Detect which cell encompasses the target text, then output its [x, y] center coordinate. 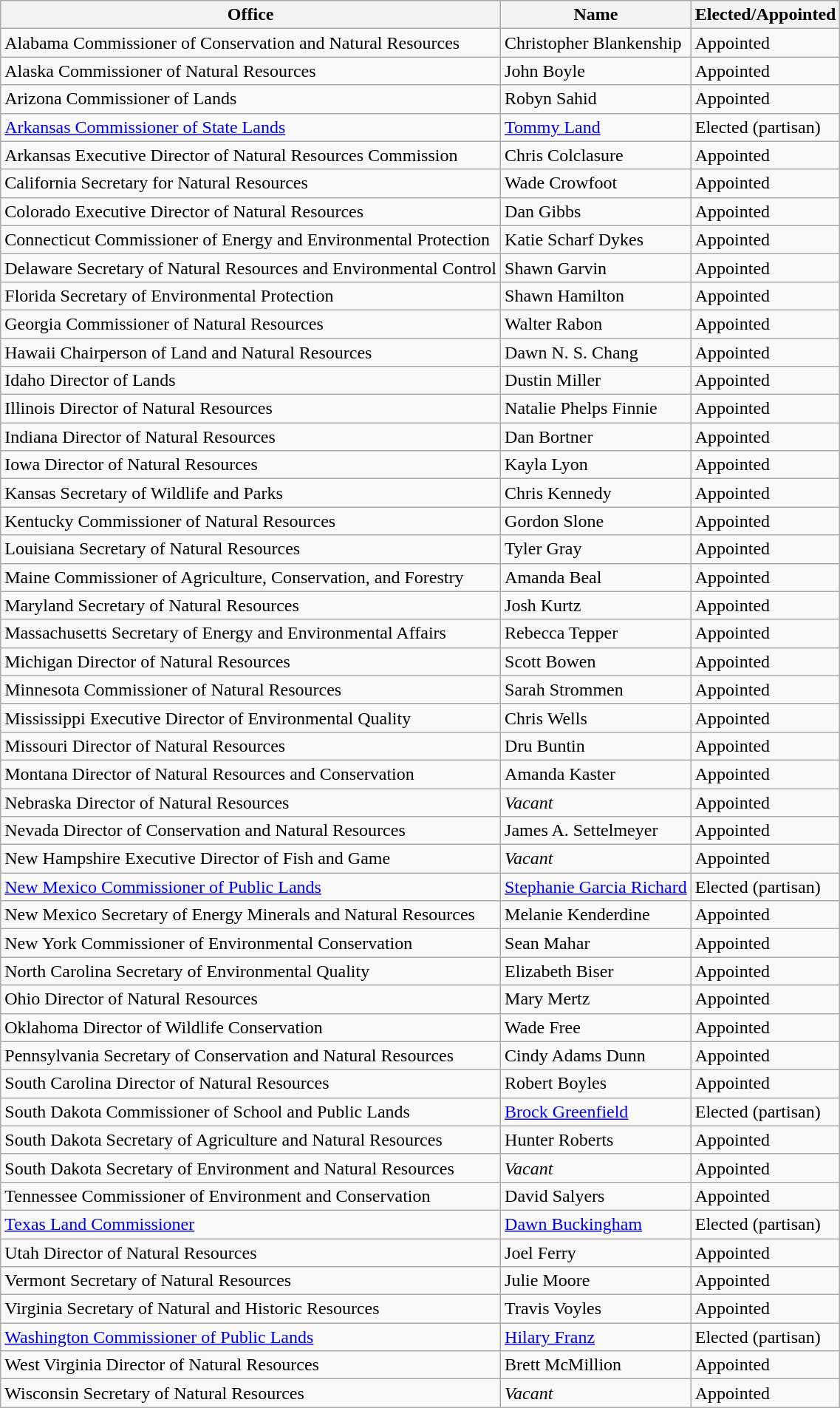
Washington Commissioner of Public Lands [251, 1337]
Tyler Gray [596, 549]
Hawaii Chairperson of Land and Natural Resources [251, 353]
New York Commissioner of Environmental Conservation [251, 943]
Maine Commissioner of Agriculture, Conservation, and Forestry [251, 577]
South Carolina Director of Natural Resources [251, 1084]
Indiana Director of Natural Resources [251, 437]
Iowa Director of Natural Resources [251, 465]
Robert Boyles [596, 1084]
David Salyers [596, 1196]
Vermont Secretary of Natural Resources [251, 1281]
Nebraska Director of Natural Resources [251, 802]
Virginia Secretary of Natural and Historic Resources [251, 1309]
Texas Land Commissioner [251, 1224]
Maryland Secretary of Natural Resources [251, 605]
Arizona Commissioner of Lands [251, 99]
Julie Moore [596, 1281]
Name [596, 15]
North Carolina Secretary of Environmental Quality [251, 971]
Gordon Slone [596, 521]
Wade Free [596, 1027]
Dan Gibbs [596, 211]
South Dakota Secretary of Agriculture and Natural Resources [251, 1140]
Brock Greenfield [596, 1112]
California Secretary for Natural Resources [251, 183]
Missouri Director of Natural Resources [251, 746]
New Hampshire Executive Director of Fish and Game [251, 859]
Natalie Phelps Finnie [596, 409]
Kayla Lyon [596, 465]
Shawn Hamilton [596, 296]
New Mexico Secretary of Energy Minerals and Natural Resources [251, 915]
Alabama Commissioner of Conservation and Natural Resources [251, 43]
Louisiana Secretary of Natural Resources [251, 549]
Elected/Appointed [765, 15]
Stephanie Garcia Richard [596, 887]
Travis Voyles [596, 1309]
Mississippi Executive Director of Environmental Quality [251, 718]
Shawn Garvin [596, 268]
Massachusetts Secretary of Energy and Environmental Affairs [251, 633]
Arkansas Commissioner of State Lands [251, 127]
Hunter Roberts [596, 1140]
Tennessee Commissioner of Environment and Conservation [251, 1196]
Amanda Beal [596, 577]
Brett McMillion [596, 1365]
Nevada Director of Conservation and Natural Resources [251, 831]
Chris Colclasure [596, 155]
Alaska Commissioner of Natural Resources [251, 71]
John Boyle [596, 71]
Dan Bortner [596, 437]
Connecticut Commissioner of Energy and Environmental Protection [251, 239]
Sean Mahar [596, 943]
Amanda Kaster [596, 774]
Ohio Director of Natural Resources [251, 999]
Delaware Secretary of Natural Resources and Environmental Control [251, 268]
Idaho Director of Lands [251, 381]
Minnesota Commissioner of Natural Resources [251, 690]
Colorado Executive Director of Natural Resources [251, 211]
Michigan Director of Natural Resources [251, 662]
Dawn Buckingham [596, 1224]
Robyn Sahid [596, 99]
Dustin Miller [596, 381]
Kentucky Commissioner of Natural Resources [251, 521]
Arkansas Executive Director of Natural Resources Commission [251, 155]
Wisconsin Secretary of Natural Resources [251, 1393]
Josh Kurtz [596, 605]
Scott Bowen [596, 662]
West Virginia Director of Natural Resources [251, 1365]
Rebecca Tepper [596, 633]
Chris Wells [596, 718]
Walter Rabon [596, 324]
Illinois Director of Natural Resources [251, 409]
Hilary Franz [596, 1337]
Pennsylvania Secretary of Conservation and Natural Resources [251, 1055]
Kansas Secretary of Wildlife and Parks [251, 493]
Dawn N. S. Chang [596, 353]
Joel Ferry [596, 1253]
Georgia Commissioner of Natural Resources [251, 324]
Tommy Land [596, 127]
South Dakota Commissioner of School and Public Lands [251, 1112]
Melanie Kenderdine [596, 915]
Oklahoma Director of Wildlife Conservation [251, 1027]
South Dakota Secretary of Environment and Natural Resources [251, 1168]
Dru Buntin [596, 746]
Florida Secretary of Environmental Protection [251, 296]
Christopher Blankenship [596, 43]
Office [251, 15]
New Mexico Commissioner of Public Lands [251, 887]
Sarah Strommen [596, 690]
Katie Scharf Dykes [596, 239]
Montana Director of Natural Resources and Conservation [251, 774]
Cindy Adams Dunn [596, 1055]
Utah Director of Natural Resources [251, 1253]
James A. Settelmeyer [596, 831]
Wade Crowfoot [596, 183]
Chris Kennedy [596, 493]
Elizabeth Biser [596, 971]
Mary Mertz [596, 999]
